Search for the cell housing the specified text and yield its (X, Y) center coordinate. 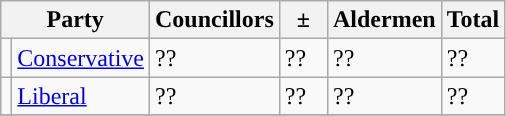
Aldermen (384, 20)
Party (76, 20)
Councillors (215, 20)
Conservative (81, 58)
± (303, 20)
Liberal (81, 96)
Total (473, 20)
